Output the (X, Y) coordinate of the center of the cell containing the given text.  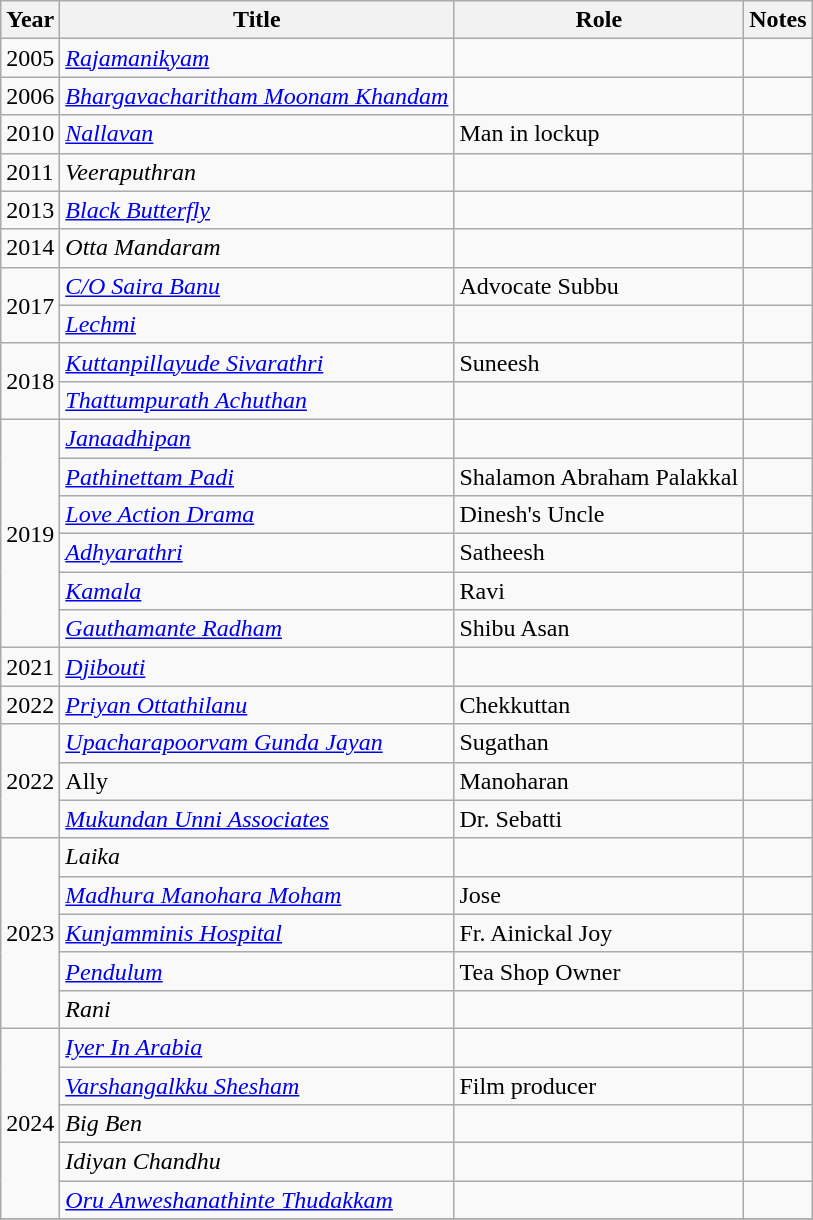
Otta Mandaram (257, 248)
Advocate Subbu (599, 286)
2018 (30, 381)
Role (599, 20)
2005 (30, 58)
Notes (778, 20)
2013 (30, 210)
Janaadhipan (257, 438)
2024 (30, 1123)
Madhura Manohara Moham (257, 895)
Rajamanikyam (257, 58)
Black Butterfly (257, 210)
Fr. Ainickal Joy (599, 933)
Oru Anweshanathinte Thudakkam (257, 1200)
Love Action Drama (257, 515)
Thattumpurath Achuthan (257, 400)
C/O Saira Banu (257, 286)
Kuttanpillayude Sivarathri (257, 362)
Nallavan (257, 134)
Kamala (257, 591)
Priyan Ottathilanu (257, 705)
Ally (257, 781)
Mukundan Unni Associates (257, 819)
2014 (30, 248)
Jose (599, 895)
2010 (30, 134)
Title (257, 20)
Upacharapoorvam Gunda Jayan (257, 743)
Dinesh's Uncle (599, 515)
Suneesh (599, 362)
Laika (257, 857)
2023 (30, 933)
Pathinettam Padi (257, 477)
Veeraputhran (257, 172)
2021 (30, 667)
Man in lockup (599, 134)
Sugathan (599, 743)
Lechmi (257, 324)
Manoharan (599, 781)
Djibouti (257, 667)
Satheesh (599, 553)
Year (30, 20)
Kunjamminis Hospital (257, 933)
Pendulum (257, 971)
2006 (30, 96)
Iyer In Arabia (257, 1047)
Chekkuttan (599, 705)
Ravi (599, 591)
Tea Shop Owner (599, 971)
Shibu Asan (599, 629)
Gauthamante Radham (257, 629)
2011 (30, 172)
Dr. Sebatti (599, 819)
Film producer (599, 1085)
2017 (30, 305)
Shalamon Abraham Palakkal (599, 477)
Bhargavacharitham Moonam Khandam (257, 96)
Rani (257, 1009)
Idiyan Chandhu (257, 1162)
Adhyarathri (257, 553)
2019 (30, 533)
Varshangalkku Shesham (257, 1085)
Big Ben (257, 1124)
